Scan for the cell matching the given text and deliver its [x, y] coordinate at center. 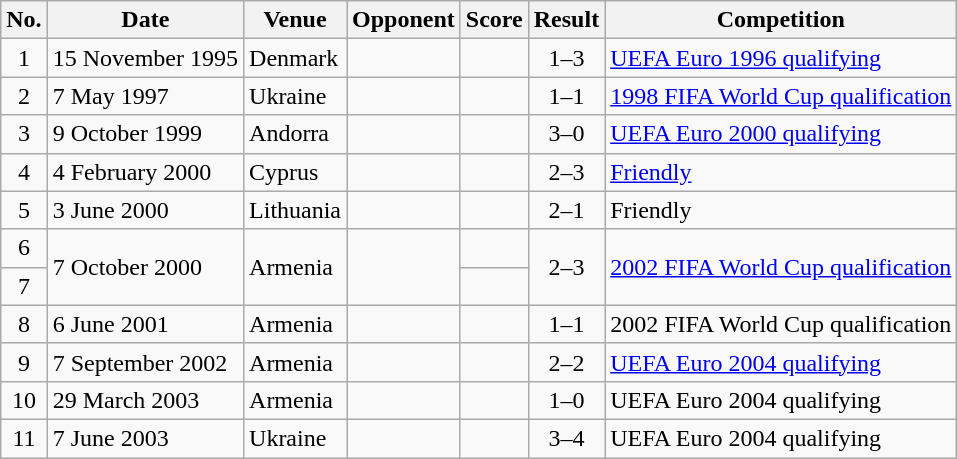
Cyprus [296, 172]
5 [24, 210]
1 [24, 58]
3 [24, 134]
3–0 [566, 134]
6 June 2001 [145, 324]
3–4 [566, 438]
No. [24, 20]
11 [24, 438]
3 June 2000 [145, 210]
15 November 1995 [145, 58]
Andorra [296, 134]
Opponent [404, 20]
2–2 [566, 362]
2–1 [566, 210]
2 [24, 96]
1–0 [566, 400]
4 [24, 172]
4 February 2000 [145, 172]
Venue [296, 20]
Competition [781, 20]
Lithuania [296, 210]
9 October 1999 [145, 134]
UEFA Euro 1996 qualifying [781, 58]
7 October 2000 [145, 267]
8 [24, 324]
Date [145, 20]
Denmark [296, 58]
6 [24, 248]
1998 FIFA World Cup qualification [781, 96]
7 June 2003 [145, 438]
Result [566, 20]
29 March 2003 [145, 400]
10 [24, 400]
7 September 2002 [145, 362]
7 May 1997 [145, 96]
9 [24, 362]
Score [494, 20]
7 [24, 286]
1–3 [566, 58]
UEFA Euro 2000 qualifying [781, 134]
